Extract the [X, Y] coordinate from the center of the cell holding the provided text.  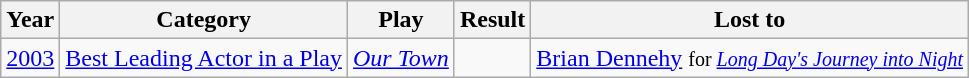
Lost to [750, 20]
Best Leading Actor in a Play [204, 58]
Our Town [400, 58]
2003 [30, 58]
Result [492, 20]
Category [204, 20]
Play [400, 20]
Year [30, 20]
Brian Dennehy for Long Day's Journey into Night [750, 58]
